Return the [x, y] coordinate for the center point of the cell that contains the specified text.  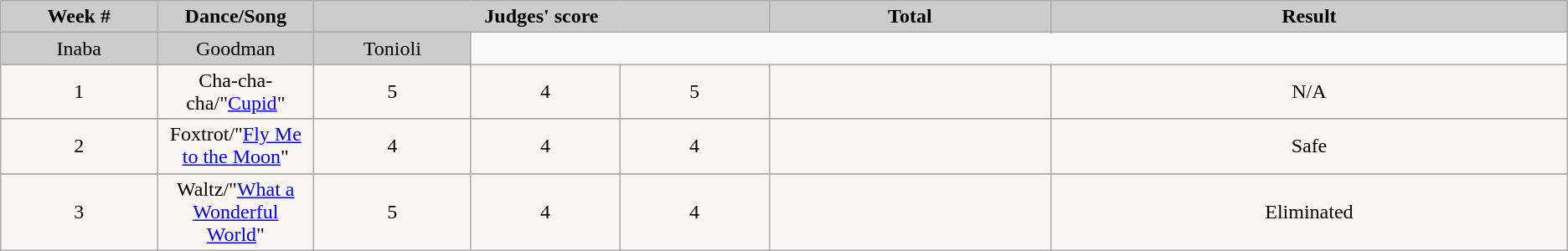
Safe [1310, 146]
Foxtrot/"Fly Me to the Moon" [236, 146]
N/A [1310, 92]
Tonioli [392, 49]
3 [79, 212]
Goodman [236, 49]
2 [79, 146]
Total [910, 17]
Eliminated [1310, 212]
1 [79, 92]
Cha-cha-cha/"Cupid" [236, 92]
Waltz/"What a Wonderful World" [236, 212]
Week # [79, 17]
Judges' score [541, 17]
Inaba [79, 49]
Dance/Song [236, 17]
Result [1310, 17]
